Search for the cell housing the specified text and yield its (x, y) center coordinate. 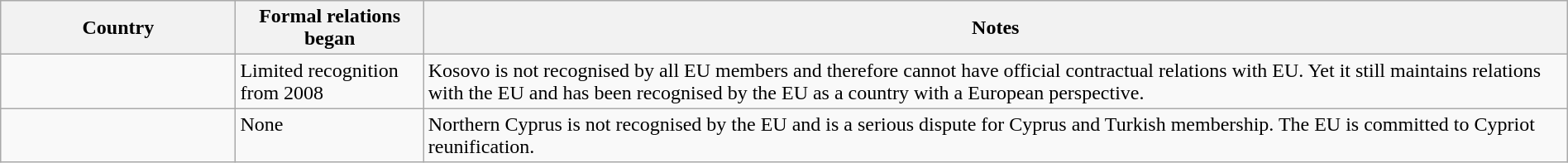
Formal relations began (329, 28)
Notes (996, 28)
None (329, 136)
Country (118, 28)
Limited recognition from 2008 (329, 81)
Northern Cyprus is not recognised by the EU and is a serious dispute for Cyprus and Turkish membership. The EU is committed to Cypriot reunification. (996, 136)
